From the cell containing the given text, extract its center point as [x, y] coordinate. 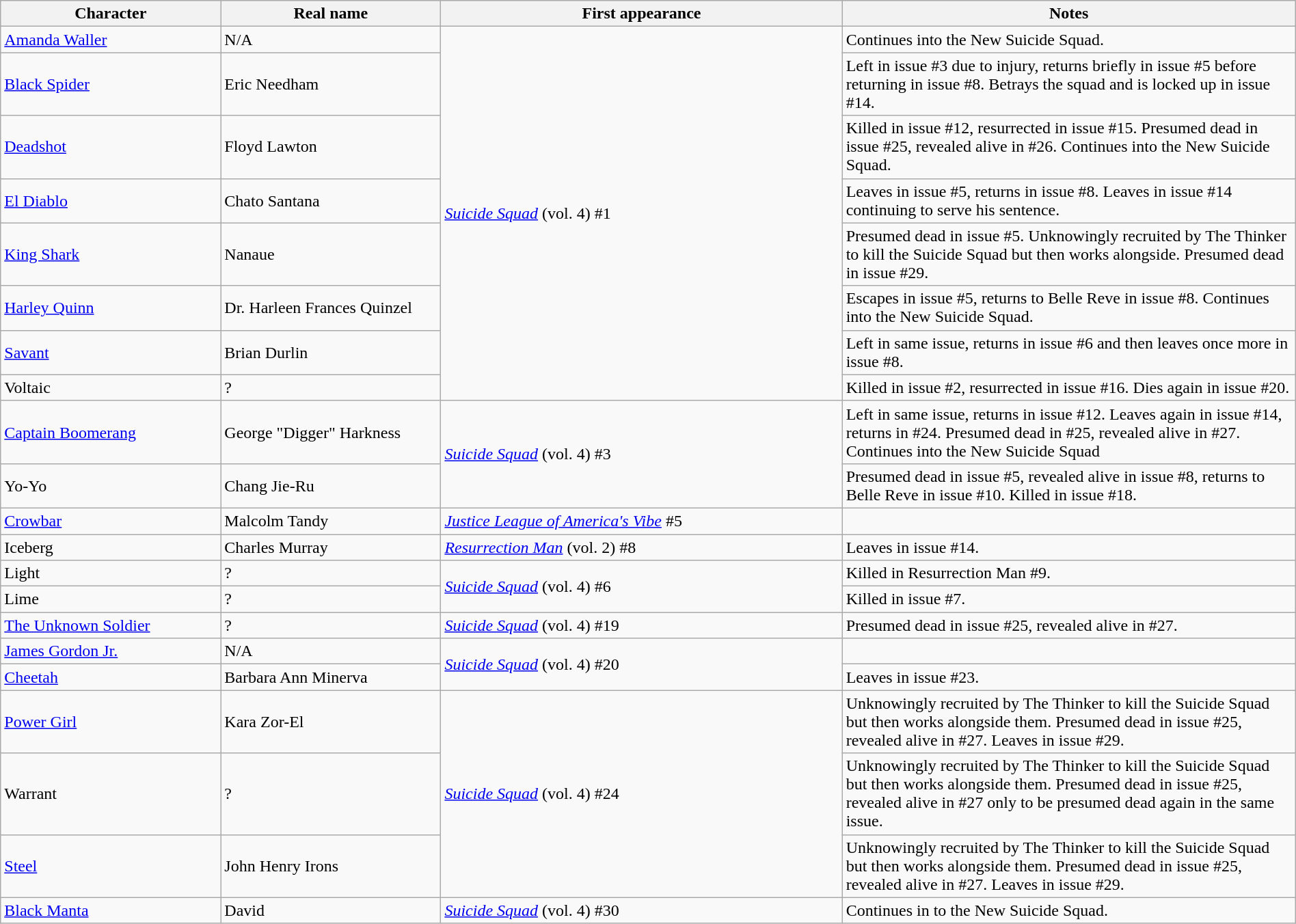
Voltaic [111, 388]
Steel [111, 866]
Barbara Ann Minerva [331, 677]
George "Digger" Harkness [331, 432]
Lime [111, 599]
Real name [331, 14]
Justice League of America's Vibe #5 [641, 521]
Kara Zor-El [331, 722]
Left in same issue, returns in issue #6 and then leaves once more in issue #8. [1069, 353]
Presumed dead in issue #5. Unknowingly recruited by The Thinker to kill the Suicide Squad but then works alongside. Presumed dead in issue #29. [1069, 254]
Savant [111, 353]
Presumed dead in issue #5, revealed alive in issue #8, returns to Belle Reve in issue #10. Killed in issue #18. [1069, 485]
Iceberg [111, 547]
Left in issue #3 due to injury, returns briefly in issue #5 before returning in issue #8. Betrays the squad and is locked up in issue #14. [1069, 84]
Notes [1069, 14]
John Henry Irons [331, 866]
Leaves in issue #5, returns in issue #8. Leaves in issue #14 continuing to serve his sentence. [1069, 201]
Leaves in issue #14. [1069, 547]
Harley Quinn [111, 308]
Suicide Squad (vol. 4) #30 [641, 910]
Killed in Resurrection Man #9. [1069, 573]
Chang Jie-Ru [331, 485]
Killed in issue #12, resurrected in issue #15. Presumed dead in issue #25, revealed alive in #26. Continues into the New Suicide Squad. [1069, 147]
Suicide Squad (vol. 4) #6 [641, 586]
Captain Boomerang [111, 432]
Continues in to the New Suicide Squad. [1069, 910]
Brian Durlin [331, 353]
Suicide Squad (vol. 4) #3 [641, 454]
Black Spider [111, 84]
Power Girl [111, 722]
James Gordon Jr. [111, 651]
El Diablo [111, 201]
Warrant [111, 794]
Suicide Squad (vol. 4) #19 [641, 625]
First appearance [641, 14]
Malcolm Tandy [331, 521]
Escapes in issue #5, returns to Belle Reve in issue #8. Continues into the New Suicide Squad. [1069, 308]
Killed in issue #2, resurrected in issue #16. Dies again in issue #20. [1069, 388]
Presumed dead in issue #25, revealed alive in #27. [1069, 625]
David [331, 910]
Amanda Waller [111, 40]
Cheetah [111, 677]
Floyd Lawton [331, 147]
Eric Needham [331, 84]
Chato Santana [331, 201]
Character [111, 14]
Dr. Harleen Frances Quinzel [331, 308]
Suicide Squad (vol. 4) #20 [641, 664]
Crowbar [111, 521]
Deadshot [111, 147]
Killed in issue #7. [1069, 599]
Suicide Squad (vol. 4) #24 [641, 794]
Black Manta [111, 910]
Resurrection Man (vol. 2) #8 [641, 547]
Yo-Yo [111, 485]
Charles Murray [331, 547]
Leaves in issue #23. [1069, 677]
The Unknown Soldier [111, 625]
King Shark [111, 254]
Nanaue [331, 254]
Suicide Squad (vol. 4) #1 [641, 214]
Light [111, 573]
Continues into the New Suicide Squad. [1069, 40]
